For the text-containing cell, return its midpoint in [x, y] coordinate format. 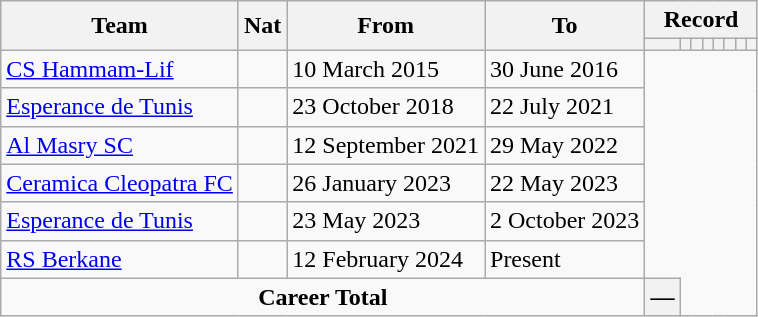
Al Masry SC [120, 145]
23 May 2023 [386, 221]
12 February 2024 [386, 259]
Career Total [323, 297]
Record [701, 20]
22 May 2023 [564, 183]
2 October 2023 [564, 221]
CS Hammam-Lif [120, 69]
Present [564, 259]
22 July 2021 [564, 107]
10 March 2015 [386, 69]
26 January 2023 [386, 183]
— [662, 297]
12 September 2021 [386, 145]
Nat [262, 26]
Team [120, 26]
29 May 2022 [564, 145]
Ceramica Cleopatra FC [120, 183]
23 October 2018 [386, 107]
30 June 2016 [564, 69]
To [564, 26]
From [386, 26]
RS Berkane [120, 259]
